Detect which cell encompasses the target text, then output its [X, Y] center coordinate. 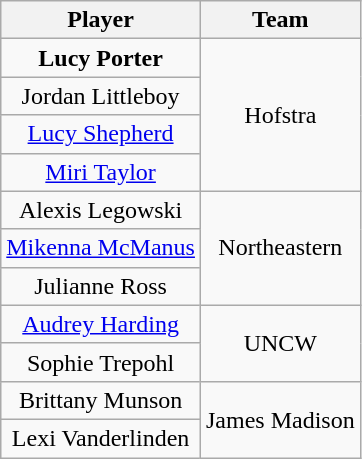
Player [101, 20]
Northeastern [280, 248]
Lucy Shepherd [101, 134]
Audrey Harding [101, 324]
Lexi Vanderlinden [101, 438]
Julianne Ross [101, 286]
Mikenna McManus [101, 248]
Brittany Munson [101, 400]
Jordan Littleboy [101, 96]
Miri Taylor [101, 172]
Team [280, 20]
Hofstra [280, 115]
James Madison [280, 419]
UNCW [280, 343]
Lucy Porter [101, 58]
Sophie Trepohl [101, 362]
Alexis Legowski [101, 210]
